From the cell containing the given text, extract its center point as (x, y) coordinate. 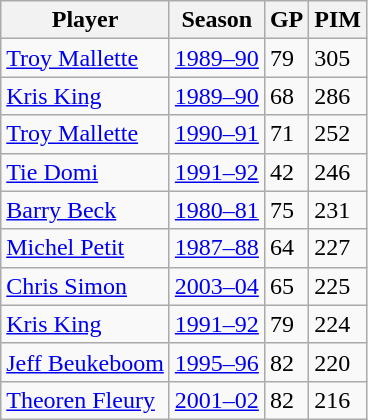
Chris Simon (86, 286)
Barry Beck (86, 210)
42 (286, 172)
231 (338, 210)
GP (286, 20)
252 (338, 134)
1995–96 (216, 362)
1980–81 (216, 210)
Theoren Fleury (86, 400)
75 (286, 210)
Player (86, 20)
1990–91 (216, 134)
224 (338, 324)
71 (286, 134)
216 (338, 400)
Jeff Beukeboom (86, 362)
2001–02 (216, 400)
220 (338, 362)
305 (338, 58)
2003–04 (216, 286)
64 (286, 248)
Season (216, 20)
246 (338, 172)
68 (286, 96)
Michel Petit (86, 248)
PIM (338, 20)
Tie Domi (86, 172)
1987–88 (216, 248)
286 (338, 96)
227 (338, 248)
65 (286, 286)
225 (338, 286)
